Provide the (X, Y) coordinate of the cell's center where the given text is located.  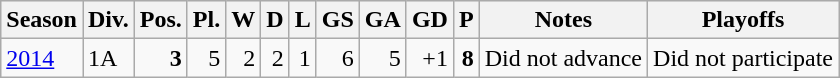
GS (338, 20)
Pl. (206, 20)
8 (466, 58)
W (244, 20)
3 (160, 58)
GD (430, 20)
Playoffs (744, 20)
D (275, 20)
P (466, 20)
Notes (563, 20)
2014 (42, 58)
1 (302, 58)
1A (108, 58)
Did not participate (744, 58)
6 (338, 58)
L (302, 20)
Div. (108, 20)
Season (42, 20)
Did not advance (563, 58)
GA (382, 20)
+1 (430, 58)
Pos. (160, 20)
